From the cell containing the given text, extract its center point as (x, y) coordinate. 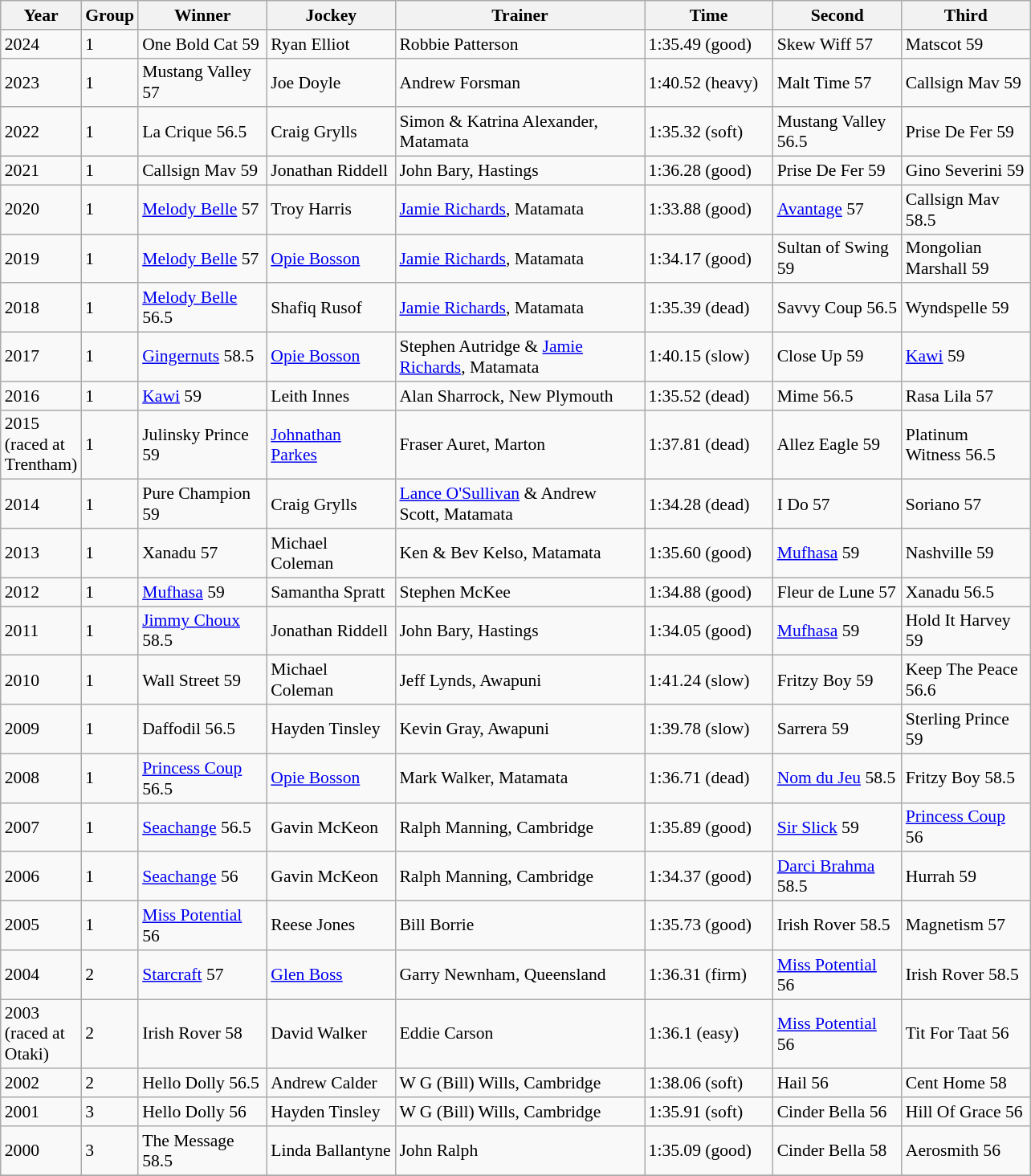
Glen Boss (331, 975)
1:35.32 (soft) (709, 132)
Mongolian Marshall 59 (966, 259)
Winner (202, 15)
1:34.37 (good) (709, 877)
Simon & Katrina Alexander, Matamata (520, 132)
2007 (41, 827)
Starcraft 57 (202, 975)
Seachange 56.5 (202, 827)
Kevin Gray, Awapuni (520, 729)
Wyndspelle 59 (966, 308)
Joe Doyle (331, 82)
Wall Street 59 (202, 680)
John Ralph (520, 1150)
Rasa Lila 57 (966, 396)
1:34.17 (good) (709, 259)
Darci Brahma 58.5 (837, 877)
1:40.52 (heavy) (709, 82)
Mime 56.5 (837, 396)
Avantage 57 (837, 209)
Johnathan Parkes (331, 445)
Soriano 57 (966, 504)
Pure Champion 59 (202, 504)
1:35.39 (dead) (709, 308)
Sarrera 59 (837, 729)
Leith Innes (331, 396)
Skew Wiff 57 (837, 44)
Savvy Coup 56.5 (837, 308)
Cent Home 58 (966, 1084)
Xanadu 56.5 (966, 592)
1:35.89 (good) (709, 827)
Sir Slick 59 (837, 827)
David Walker (331, 1035)
1:35.73 (good) (709, 925)
Keep The Peace 56.6 (966, 680)
Gingernuts 58.5 (202, 357)
Shafiq Rusof (331, 308)
Fritzy Boy 58.5 (966, 778)
Seachange 56 (202, 877)
Aerosmith 56 (966, 1150)
Cinder Bella 58 (837, 1150)
Lance O'Sullivan & Andrew Scott, Matamata (520, 504)
Ryan Elliot (331, 44)
2015 (raced at Trentham) (41, 445)
1:39.78 (slow) (709, 729)
Samantha Spratt (331, 592)
1:35.09 (good) (709, 1150)
1:34.28 (dead) (709, 504)
Hurrah 59 (966, 877)
Ken & Bev Kelso, Matamata (520, 553)
2009 (41, 729)
Trainer (520, 15)
2016 (41, 396)
Reese Jones (331, 925)
1:36.1 (easy) (709, 1035)
Daffodil 56.5 (202, 729)
1:35.49 (good) (709, 44)
Jimmy Choux 58.5 (202, 631)
Julinsky Prince 59 (202, 445)
2002 (41, 1084)
Stephen Autridge & Jamie Richards, Matamata (520, 357)
Princess Coup 56 (966, 827)
Melody Belle 56.5 (202, 308)
Gino Severini 59 (966, 171)
2008 (41, 778)
Jeff Lynds, Awapuni (520, 680)
1:41.24 (slow) (709, 680)
Bill Borrie (520, 925)
1:38.06 (soft) (709, 1084)
Callsign Mav 58.5 (966, 209)
Hello Dolly 56.5 (202, 1084)
1:34.88 (good) (709, 592)
Stephen McKee (520, 592)
2021 (41, 171)
1:35.60 (good) (709, 553)
2018 (41, 308)
Xanadu 57 (202, 553)
Third (966, 15)
I Do 57 (837, 504)
2000 (41, 1150)
Hold It Harvey 59 (966, 631)
Andrew Forsman (520, 82)
1:35.91 (soft) (709, 1112)
2005 (41, 925)
2012 (41, 592)
Magnetism 57 (966, 925)
2003 (raced at Otaki) (41, 1035)
Group (109, 15)
2020 (41, 209)
Irish Rover 58 (202, 1035)
Sultan of Swing 59 (837, 259)
2014 (41, 504)
Eddie Carson (520, 1035)
Allez Eagle 59 (837, 445)
Hail 56 (837, 1084)
1:35.52 (dead) (709, 396)
Malt Time 57 (837, 82)
2010 (41, 680)
2022 (41, 132)
Linda Ballantyne (331, 1150)
Troy Harris (331, 209)
Mark Walker, Matamata (520, 778)
Mustang Valley 56.5 (837, 132)
Sterling Prince 59 (966, 729)
2019 (41, 259)
Matscot 59 (966, 44)
Time (709, 15)
1:36.28 (good) (709, 171)
Fraser Auret, Marton (520, 445)
Cinder Bella 56 (837, 1112)
2006 (41, 877)
Fleur de Lune 57 (837, 592)
2013 (41, 553)
Hill Of Grace 56 (966, 1112)
1:36.71 (dead) (709, 778)
1:37.81 (dead) (709, 445)
1:36.31 (firm) (709, 975)
Close Up 59 (837, 357)
Fritzy Boy 59 (837, 680)
1:33.88 (good) (709, 209)
Garry Newnham, Queensland (520, 975)
Nom du Jeu 58.5 (837, 778)
La Crique 56.5 (202, 132)
One Bold Cat 59 (202, 44)
Princess Coup 56.5 (202, 778)
Hello Dolly 56 (202, 1112)
Nashville 59 (966, 553)
1:40.15 (slow) (709, 357)
1:34.05 (good) (709, 631)
2023 (41, 82)
Andrew Calder (331, 1084)
Mustang Valley 57 (202, 82)
Year (41, 15)
Tit For Taat 56 (966, 1035)
2017 (41, 357)
Jockey (331, 15)
The Message 58.5 (202, 1150)
Second (837, 15)
Robbie Patterson (520, 44)
Alan Sharrock, New Plymouth (520, 396)
2001 (41, 1112)
2024 (41, 44)
2011 (41, 631)
2004 (41, 975)
Platinum Witness 56.5 (966, 445)
